Locate the cell with the specified text and output its (X, Y) center coordinate. 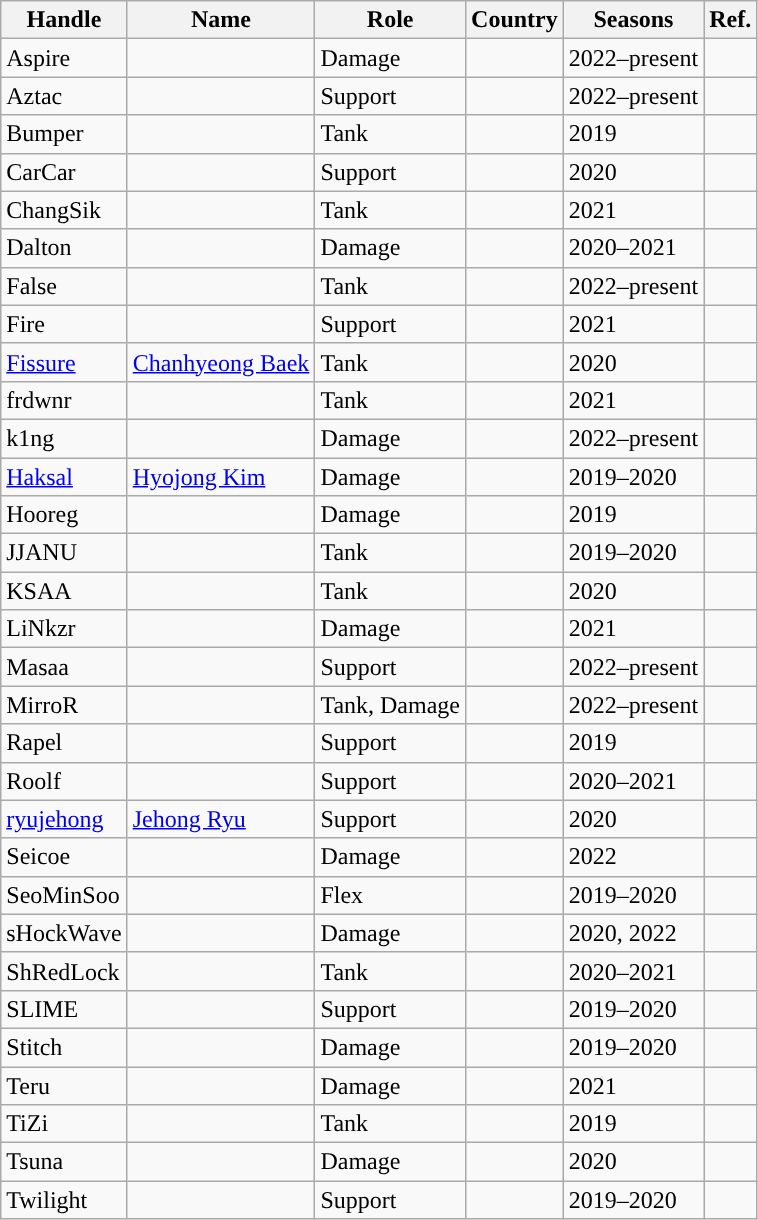
Name (221, 20)
Fissure (64, 362)
SLIME (64, 1009)
2022 (633, 857)
Hooreg (64, 515)
Fire (64, 324)
k1ng (64, 438)
Bumper (64, 134)
Seasons (633, 20)
KSAA (64, 591)
Handle (64, 20)
Flex (390, 895)
LiNkzr (64, 629)
2020, 2022 (633, 933)
SeoMinSoo (64, 895)
Tank, Damage (390, 705)
Aspire (64, 58)
False (64, 286)
Twilight (64, 1200)
Country (515, 20)
Chanhyeong Baek (221, 362)
Hyojong Kim (221, 477)
frdwnr (64, 400)
Teru (64, 1085)
ChangSik (64, 210)
Dalton (64, 248)
Haksal (64, 477)
TiZi (64, 1124)
Aztac (64, 96)
JJANU (64, 553)
MirroR (64, 705)
ryujehong (64, 819)
Stitch (64, 1047)
sHockWave (64, 933)
Jehong Ryu (221, 819)
Ref. (730, 20)
CarCar (64, 172)
Masaa (64, 667)
Rapel (64, 743)
ShRedLock (64, 971)
Roolf (64, 781)
Seicoe (64, 857)
Tsuna (64, 1162)
Role (390, 20)
